For the text-containing cell, return its midpoint in [X, Y] coordinate format. 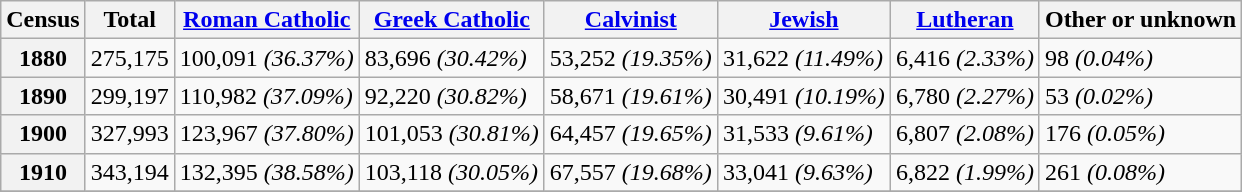
6,822 (1.99%) [964, 172]
98 (0.04%) [1140, 58]
275,175 [130, 58]
Roman Catholic [266, 20]
261 (0.08%) [1140, 172]
101,053 (30.81%) [452, 134]
Census [43, 20]
83,696 (30.42%) [452, 58]
64,457 (19.65%) [630, 134]
6,807 (2.08%) [964, 134]
110,982 (37.09%) [266, 96]
1910 [43, 172]
100,091 (36.37%) [266, 58]
31,622 (11.49%) [804, 58]
1890 [43, 96]
Greek Catholic [452, 20]
53 (0.02%) [1140, 96]
Lutheran [964, 20]
Jewish [804, 20]
343,194 [130, 172]
6,780 (2.27%) [964, 96]
1900 [43, 134]
6,416 (2.33%) [964, 58]
299,197 [130, 96]
123,967 (37.80%) [266, 134]
67,557 (19.68%) [630, 172]
327,993 [130, 134]
Total [130, 20]
31,533 (9.61%) [804, 134]
92,220 (30.82%) [452, 96]
103,118 (30.05%) [452, 172]
132,395 (38.58%) [266, 172]
30,491 (10.19%) [804, 96]
1880 [43, 58]
33,041 (9.63%) [804, 172]
53,252 (19.35%) [630, 58]
Other or unknown [1140, 20]
176 (0.05%) [1140, 134]
58,671 (19.61%) [630, 96]
Calvinist [630, 20]
